Output the [X, Y] coordinate of the center of the cell containing the given text.  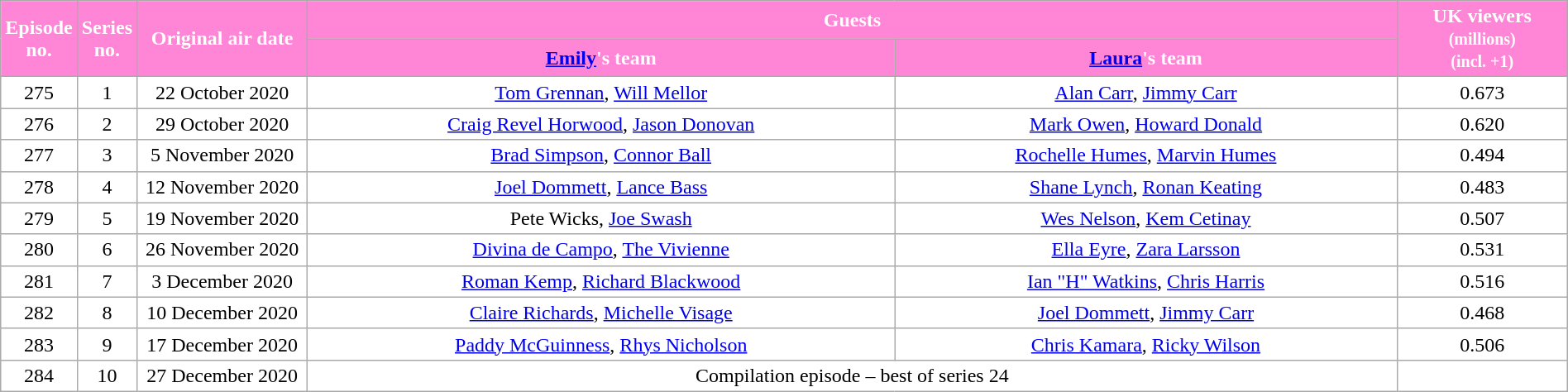
Joel Dommett, Lance Bass [601, 187]
29 October 2020 [222, 124]
275 [39, 93]
0.468 [1482, 313]
Shane Lynch, Ronan Keating [1146, 187]
9 [107, 344]
7 [107, 281]
UK viewers (millions)(incl. +1) [1482, 39]
0.506 [1482, 344]
Pete Wicks, Joe Swash [601, 218]
6 [107, 250]
281 [39, 281]
0.620 [1482, 124]
Seriesno. [107, 39]
Mark Owen, Howard Donald [1146, 124]
17 December 2020 [222, 344]
Roman Kemp, Richard Blackwood [601, 281]
283 [39, 344]
Claire Richards, Michelle Visage [601, 313]
26 November 2020 [222, 250]
276 [39, 124]
0.673 [1482, 93]
Original air date [222, 39]
282 [39, 313]
Tom Grennan, Will Mellor [601, 93]
278 [39, 187]
12 November 2020 [222, 187]
5 [107, 218]
4 [107, 187]
0.494 [1482, 155]
8 [107, 313]
0.483 [1482, 187]
Laura's team [1146, 58]
Alan Carr, Jimmy Carr [1146, 93]
19 November 2020 [222, 218]
Episodeno. [39, 39]
Compilation episode – best of series 24 [853, 375]
3 [107, 155]
0.531 [1482, 250]
Divina de Campo, The Vivienne [601, 250]
0.507 [1482, 218]
5 November 2020 [222, 155]
284 [39, 375]
3 December 2020 [222, 281]
Ella Eyre, Zara Larsson [1146, 250]
Chris Kamara, Ricky Wilson [1146, 344]
277 [39, 155]
280 [39, 250]
Paddy McGuinness, Rhys Nicholson [601, 344]
Craig Revel Horwood, Jason Donovan [601, 124]
Wes Nelson, Kem Cetinay [1146, 218]
2 [107, 124]
10 December 2020 [222, 313]
1 [107, 93]
Guests [853, 20]
Emily's team [601, 58]
Brad Simpson, Connor Ball [601, 155]
Joel Dommett, Jimmy Carr [1146, 313]
Rochelle Humes, Marvin Humes [1146, 155]
10 [107, 375]
0.516 [1482, 281]
Ian "H" Watkins, Chris Harris [1146, 281]
279 [39, 218]
22 October 2020 [222, 93]
27 December 2020 [222, 375]
